Detect which cell encompasses the target text, then output its (x, y) center coordinate. 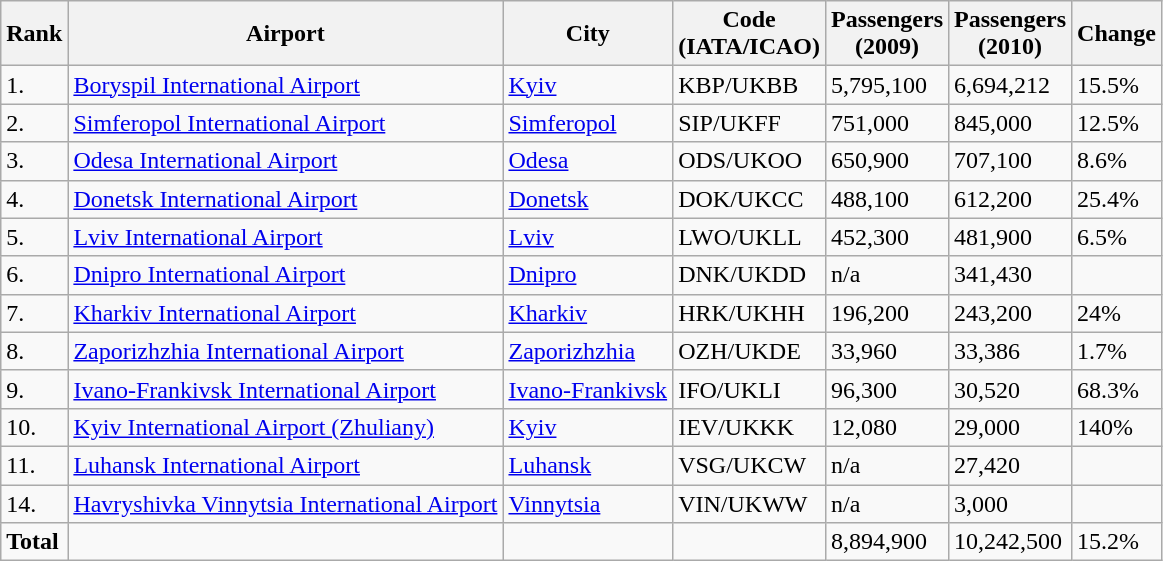
845,000 (1010, 123)
VSG/UKCW (750, 465)
96,300 (886, 389)
243,200 (1010, 313)
751,000 (886, 123)
8.6% (1117, 161)
4. (34, 199)
Kharkiv International Airport (286, 313)
Kharkiv (588, 313)
1. (34, 85)
Ivano-Frankivsk International Airport (286, 389)
14. (34, 503)
Ivano-Frankivsk (588, 389)
Simferopol (588, 123)
HRK/UKHH (750, 313)
DNK/UKDD (750, 275)
LWO/UKLL (750, 237)
Passengers (2010) (1010, 34)
Code(IATA/ICAO) (750, 34)
24% (1117, 313)
2. (34, 123)
Havryshivka Vinnytsia International Airport (286, 503)
SIP/UKFF (750, 123)
707,100 (1010, 161)
10,242,500 (1010, 542)
3,000 (1010, 503)
Luhansk International Airport (286, 465)
Zaporizhzhia International Airport (286, 351)
Lviv (588, 237)
Zaporizhzhia (588, 351)
Passengers (2009) (886, 34)
33,386 (1010, 351)
KBP/UKBB (750, 85)
15.2% (1117, 542)
Airport (286, 34)
Lviv International Airport (286, 237)
68.3% (1117, 389)
Kyiv International Airport (Zhuliany) (286, 427)
ODS/UKOO (750, 161)
341,430 (1010, 275)
Boryspil International Airport (286, 85)
33,960 (886, 351)
Total (34, 542)
VIN/UKWW (750, 503)
6.5% (1117, 237)
612,200 (1010, 199)
City (588, 34)
488,100 (886, 199)
12.5% (1117, 123)
1.7% (1117, 351)
10. (34, 427)
8,894,900 (886, 542)
452,300 (886, 237)
IFO/UKLI (750, 389)
5,795,100 (886, 85)
Dnipro International Airport (286, 275)
Donetsk (588, 199)
27,420 (1010, 465)
Change (1117, 34)
140% (1117, 427)
Rank (34, 34)
9. (34, 389)
Luhansk (588, 465)
Donetsk International Airport (286, 199)
12,080 (886, 427)
Odesa (588, 161)
Vinnytsia (588, 503)
Odesa International Airport (286, 161)
30,520 (1010, 389)
196,200 (886, 313)
6,694,212 (1010, 85)
5. (34, 237)
7. (34, 313)
Simferopol International Airport (286, 123)
25.4% (1117, 199)
3. (34, 161)
650,900 (886, 161)
6. (34, 275)
11. (34, 465)
OZH/UKDE (750, 351)
29,000 (1010, 427)
DOK/UKCC (750, 199)
8. (34, 351)
481,900 (1010, 237)
IEV/UKKK (750, 427)
15.5% (1117, 85)
Dnipro (588, 275)
